Pinpoint the cell where the given text exists, returning its (x, y) midpoint coordinate. 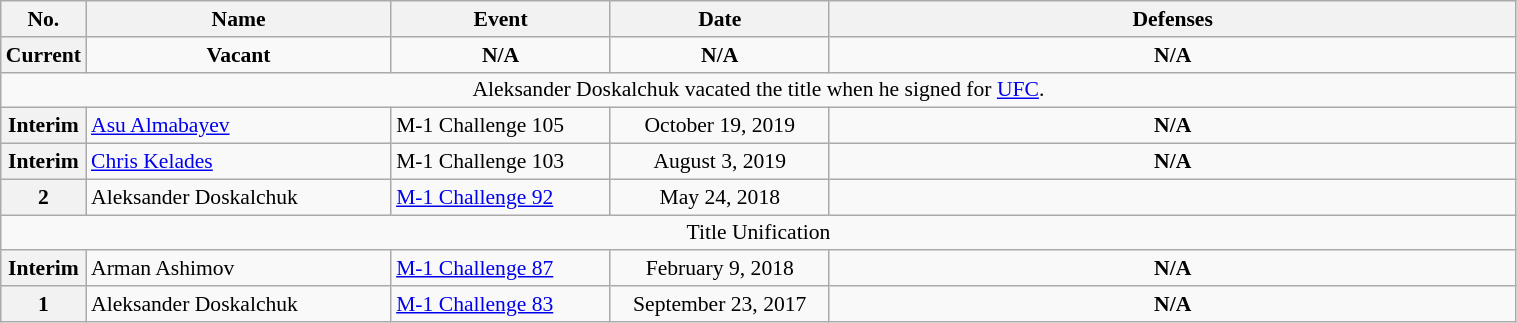
May 24, 2018 (720, 197)
Name (238, 19)
Defenses (1172, 19)
M-1 Challenge 83 (500, 304)
September 23, 2017 (720, 304)
August 3, 2019 (720, 162)
Current (44, 55)
Chris Kelades (238, 162)
Vacant (238, 55)
Date (720, 19)
M-1 Challenge 105 (500, 126)
Arman Ashimov (238, 269)
February 9, 2018 (720, 269)
2 (44, 197)
Title Unification (758, 233)
M-1 Challenge 103 (500, 162)
October 19, 2019 (720, 126)
No. (44, 19)
Asu Almabayev (238, 126)
Event (500, 19)
Aleksander Doskalchuk vacated the title when he signed for UFC. (758, 90)
1 (44, 304)
M-1 Challenge 87 (500, 269)
M-1 Challenge 92 (500, 197)
